Search for the cell housing the specified text and yield its (X, Y) center coordinate. 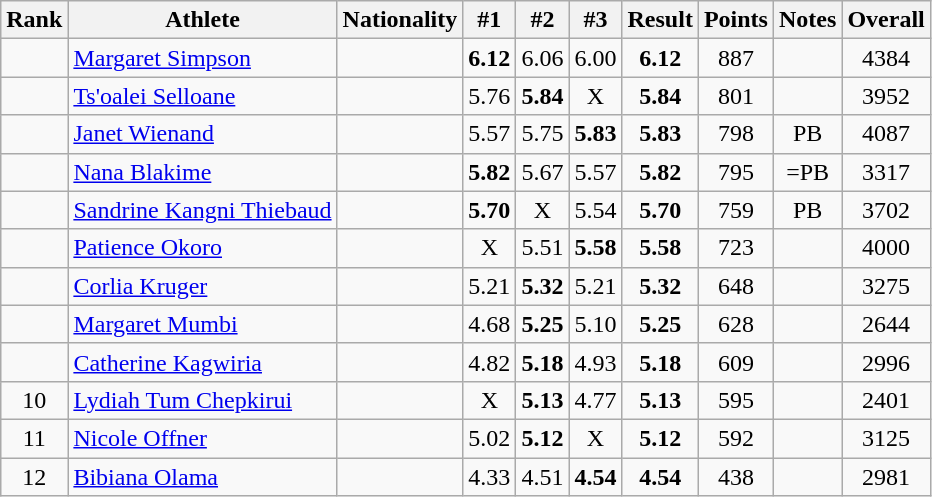
Ts'oalei Selloane (202, 96)
5.02 (490, 438)
4000 (886, 248)
4.68 (490, 324)
4.33 (490, 477)
609 (736, 362)
=PB (807, 172)
Corlia Kruger (202, 286)
Bibiana Olama (202, 477)
10 (34, 400)
Margaret Simpson (202, 58)
3125 (886, 438)
Nicole Offner (202, 438)
4087 (886, 134)
3317 (886, 172)
Nana Blakime (202, 172)
2644 (886, 324)
5.10 (596, 324)
4384 (886, 58)
759 (736, 210)
5.76 (490, 96)
Janet Wienand (202, 134)
Notes (807, 20)
#3 (596, 20)
Result (660, 20)
Catherine Kagwiria (202, 362)
4.51 (542, 477)
Points (736, 20)
Lydiah Tum Chepkirui (202, 400)
11 (34, 438)
4.77 (596, 400)
723 (736, 248)
Athlete (202, 20)
12 (34, 477)
Margaret Mumbi (202, 324)
628 (736, 324)
#1 (490, 20)
887 (736, 58)
5.51 (542, 248)
2401 (886, 400)
2981 (886, 477)
5.54 (596, 210)
Nationality (400, 20)
801 (736, 96)
648 (736, 286)
2996 (886, 362)
Sandrine Kangni Thiebaud (202, 210)
592 (736, 438)
3702 (886, 210)
3952 (886, 96)
795 (736, 172)
438 (736, 477)
3275 (886, 286)
6.06 (542, 58)
6.00 (596, 58)
4.82 (490, 362)
Rank (34, 20)
5.75 (542, 134)
5.67 (542, 172)
Overall (886, 20)
595 (736, 400)
798 (736, 134)
Patience Okoro (202, 248)
#2 (542, 20)
4.93 (596, 362)
